Locate the cell with the specified text and output its [X, Y] center coordinate. 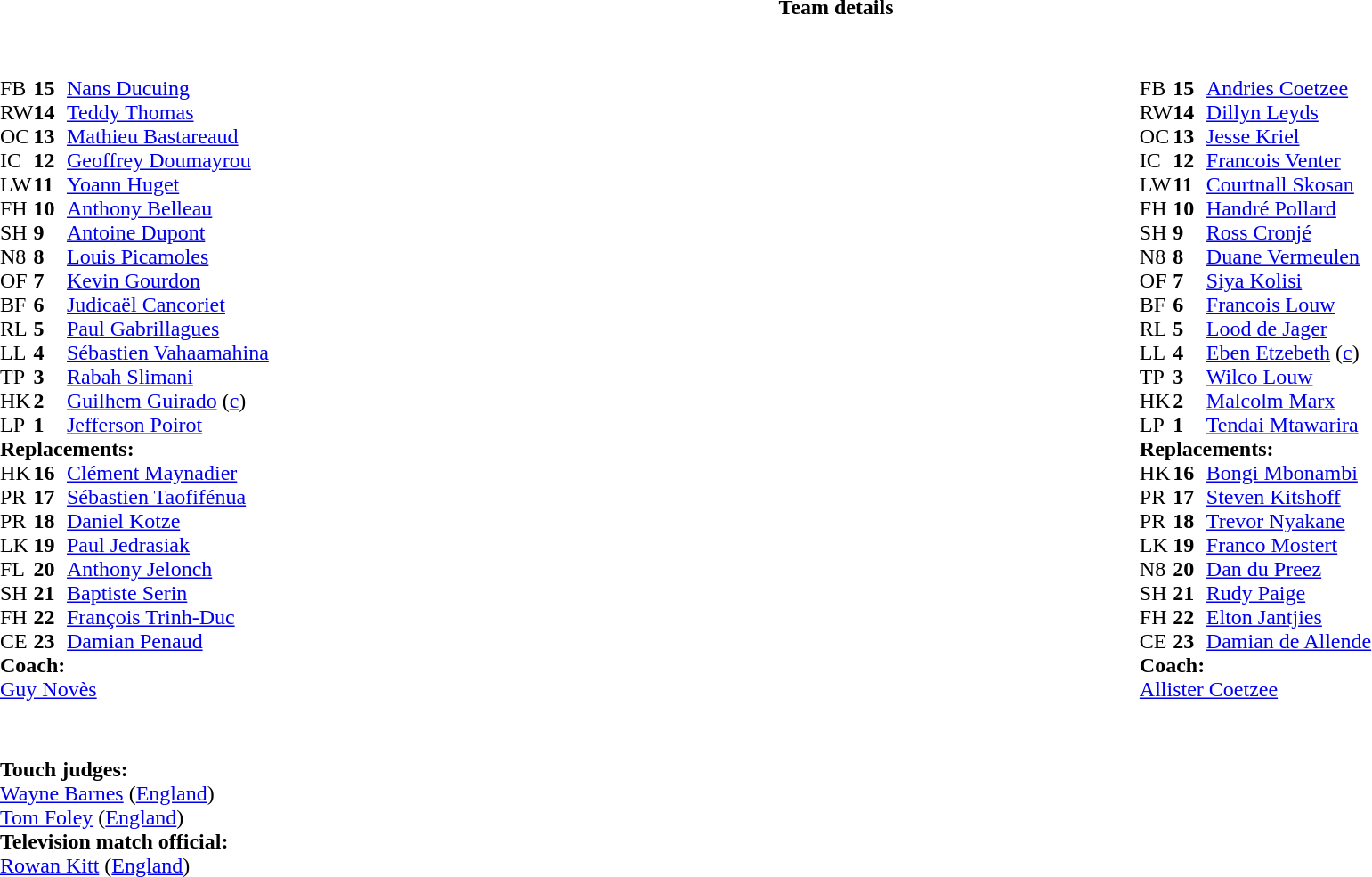
Nans Ducuing [167, 89]
Siya Kolisi [1289, 281]
Kevin Gourdon [167, 281]
Sébastien Vahaamahina [167, 353]
Teddy Thomas [167, 112]
Handré Pollard [1289, 208]
Mathieu Bastareaud [167, 137]
Anthony Jelonch [167, 570]
Ross Cronjé [1289, 233]
Eben Etzebeth (c) [1289, 353]
Steven Kitshoff [1289, 497]
Andries Coetzee [1289, 89]
Courtnall Skosan [1289, 185]
François Trinh-Duc [167, 618]
Franco Mostert [1289, 545]
Elton Jantjies [1289, 618]
Anthony Belleau [167, 208]
Louis Picamoles [167, 256]
Paul Jedrasiak [167, 545]
Sébastien Taofifénua [167, 497]
Judicaël Cancoriet [167, 305]
Duane Vermeulen [1289, 256]
Baptiste Serin [167, 593]
Dillyn Leyds [1289, 112]
Yoann Huget [167, 185]
Jefferson Poirot [167, 426]
Guilhem Guirado (c) [167, 401]
Paul Gabrillagues [167, 329]
Francois Louw [1289, 305]
Jesse Kriel [1289, 137]
Trevor Nyakane [1289, 522]
Malcolm Marx [1289, 401]
Bongi Mbonambi [1289, 474]
Damian de Allende [1289, 641]
Damian Penaud [167, 641]
Guy Novès [134, 689]
Wilco Louw [1289, 378]
Rudy Paige [1289, 593]
Antoine Dupont [167, 233]
Lood de Jager [1289, 329]
Francois Venter [1289, 160]
Rabah Slimani [167, 378]
Tendai Mtawarira [1289, 426]
Allister Coetzee [1255, 689]
Dan du Preez [1289, 570]
Daniel Kotze [167, 522]
Geoffrey Doumayrou [167, 160]
FL [17, 570]
Clément Maynadier [167, 474]
